Locate the cell with the specified text and output its [X, Y] center coordinate. 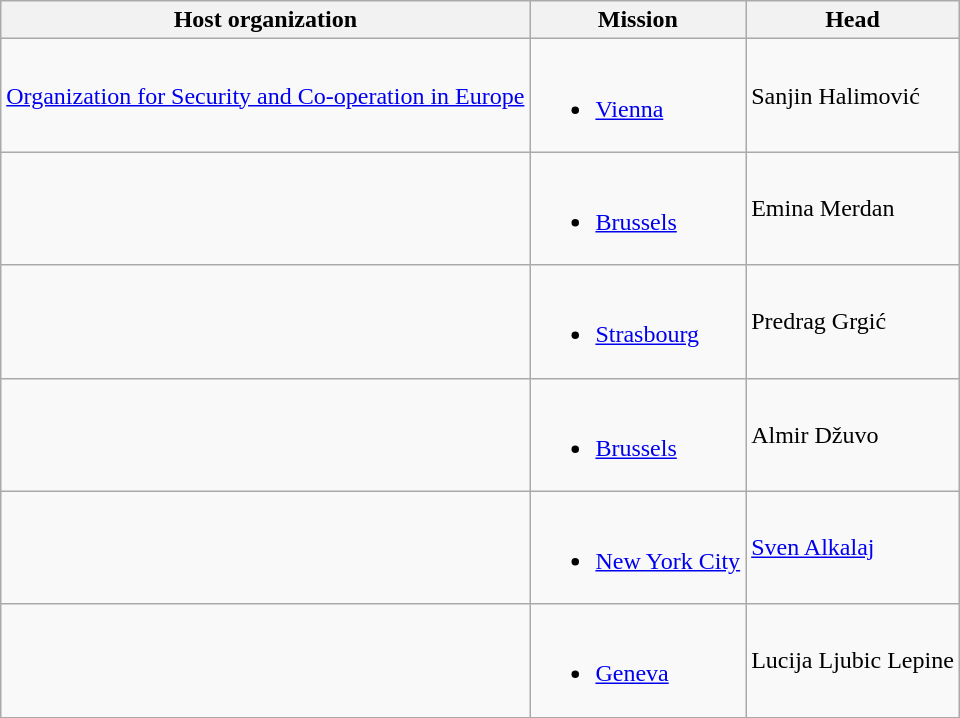
New York City [638, 548]
Host organization [266, 20]
Almir Džuvo [853, 434]
Organization for Security and Co-operation in Europe [266, 96]
Vienna [638, 96]
Head [853, 20]
Lucija Ljubic Lepine [853, 660]
Strasbourg [638, 322]
Sven Alkalaj [853, 548]
Sanjin Halimović [853, 96]
Geneva [638, 660]
Emina Merdan [853, 208]
Mission [638, 20]
Predrag Grgić [853, 322]
